Provide the [X, Y] coordinate of the cell's center where the given text is located.  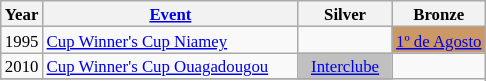
1995 [22, 40]
Year [22, 14]
Cup Winner's Cup Niamey [171, 40]
1º de Agosto [439, 40]
Event [171, 14]
Bronze [439, 14]
2010 [22, 66]
Interclube [345, 66]
Silver [345, 14]
Cup Winner's Cup Ouagadougou [171, 66]
